Provide the (X, Y) coordinate of the cell's center where the given text is located.  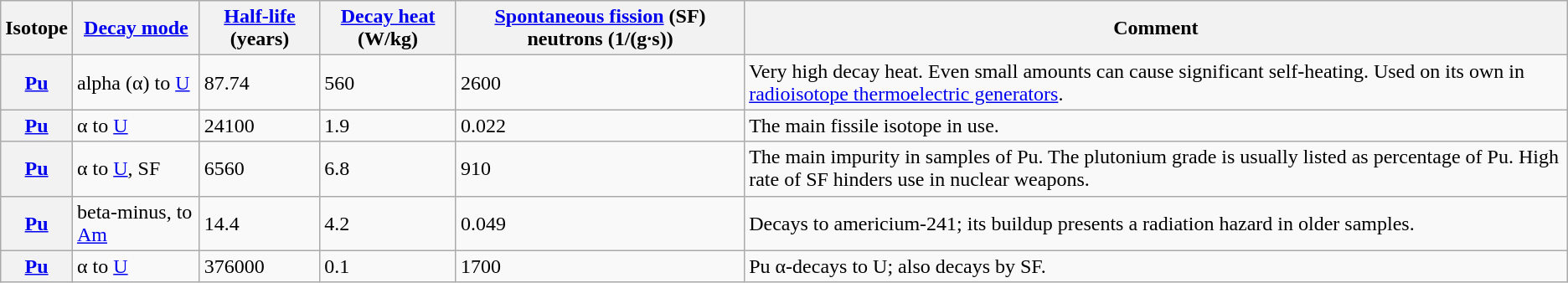
6.8 (389, 169)
14.4 (260, 223)
The main impurity in samples of Pu. The plutonium grade is usually listed as percentage of Pu. High rate of SF hinders use in nuclear weapons. (1156, 169)
beta-minus, to Am (136, 223)
Comment (1156, 28)
0.049 (600, 223)
Very high decay heat. Even small amounts can cause significant self-heating. Used on its own in radioisotope thermoelectric generators. (1156, 82)
Spontaneous fission (SF) neutrons (1/(g·s)) (600, 28)
Decay heat (W/kg) (389, 28)
4.2 (389, 223)
560 (389, 82)
0.1 (389, 266)
1700 (600, 266)
Half-life (years) (260, 28)
24100 (260, 126)
87.74 (260, 82)
Isotope (37, 28)
376000 (260, 266)
Decay mode (136, 28)
Decays to americium-241; its buildup presents a radiation hazard in older samples. (1156, 223)
910 (600, 169)
2600 (600, 82)
Pu α-decays to U; also decays by SF. (1156, 266)
0.022 (600, 126)
6560 (260, 169)
alpha (α) to U (136, 82)
1.9 (389, 126)
α to U, SF (136, 169)
The main fissile isotope in use. (1156, 126)
